Scan for the cell matching the given text and deliver its [x, y] coordinate at center. 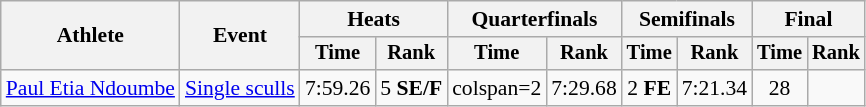
Final [808, 19]
Semifinals [687, 19]
Quarterfinals [534, 19]
7:21.34 [714, 88]
2 FE [650, 88]
Single sculls [240, 88]
Athlete [90, 36]
7:29.68 [584, 88]
28 [780, 88]
colspan=2 [496, 88]
Heats [374, 19]
Event [240, 36]
7:59.26 [338, 88]
Paul Etia Ndoumbe [90, 88]
5 SE/F [411, 88]
